Capture the cell that displays the provided text and extract its (X, Y) central coordinate. 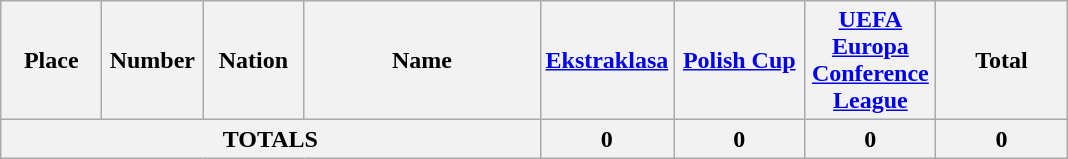
Ekstraklasa (607, 60)
Number (152, 60)
UEFA Europa Conference League (870, 60)
Nation (254, 60)
Total (1002, 60)
Place (52, 60)
Polish Cup (740, 60)
Name (422, 60)
TOTALS (270, 139)
